For the text-containing cell, return its midpoint in (X, Y) coordinate format. 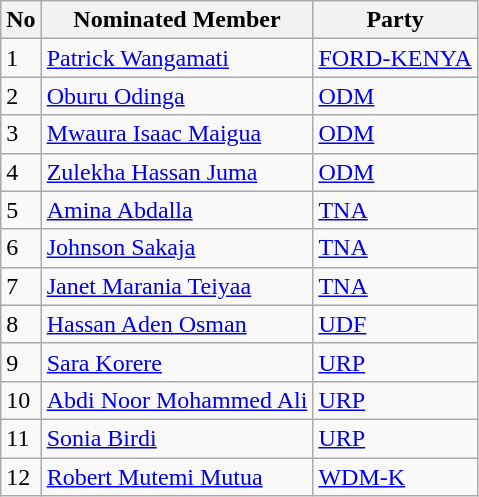
WDM-K (395, 477)
7 (21, 286)
Mwaura Isaac Maigua (177, 134)
6 (21, 248)
3 (21, 134)
10 (21, 400)
Oburu Odinga (177, 96)
Patrick Wangamati (177, 58)
Hassan Aden Osman (177, 324)
12 (21, 477)
UDF (395, 324)
5 (21, 210)
Johnson Sakaja (177, 248)
FORD-KENYA (395, 58)
4 (21, 172)
Nominated Member (177, 20)
Zulekha Hassan Juma (177, 172)
8 (21, 324)
No (21, 20)
Sonia Birdi (177, 438)
Robert Mutemi Mutua (177, 477)
Amina Abdalla (177, 210)
Janet Marania Teiyaa (177, 286)
2 (21, 96)
Party (395, 20)
Abdi Noor Mohammed Ali (177, 400)
Sara Korere (177, 362)
9 (21, 362)
11 (21, 438)
1 (21, 58)
